Detect which cell encompasses the target text, then output its (X, Y) center coordinate. 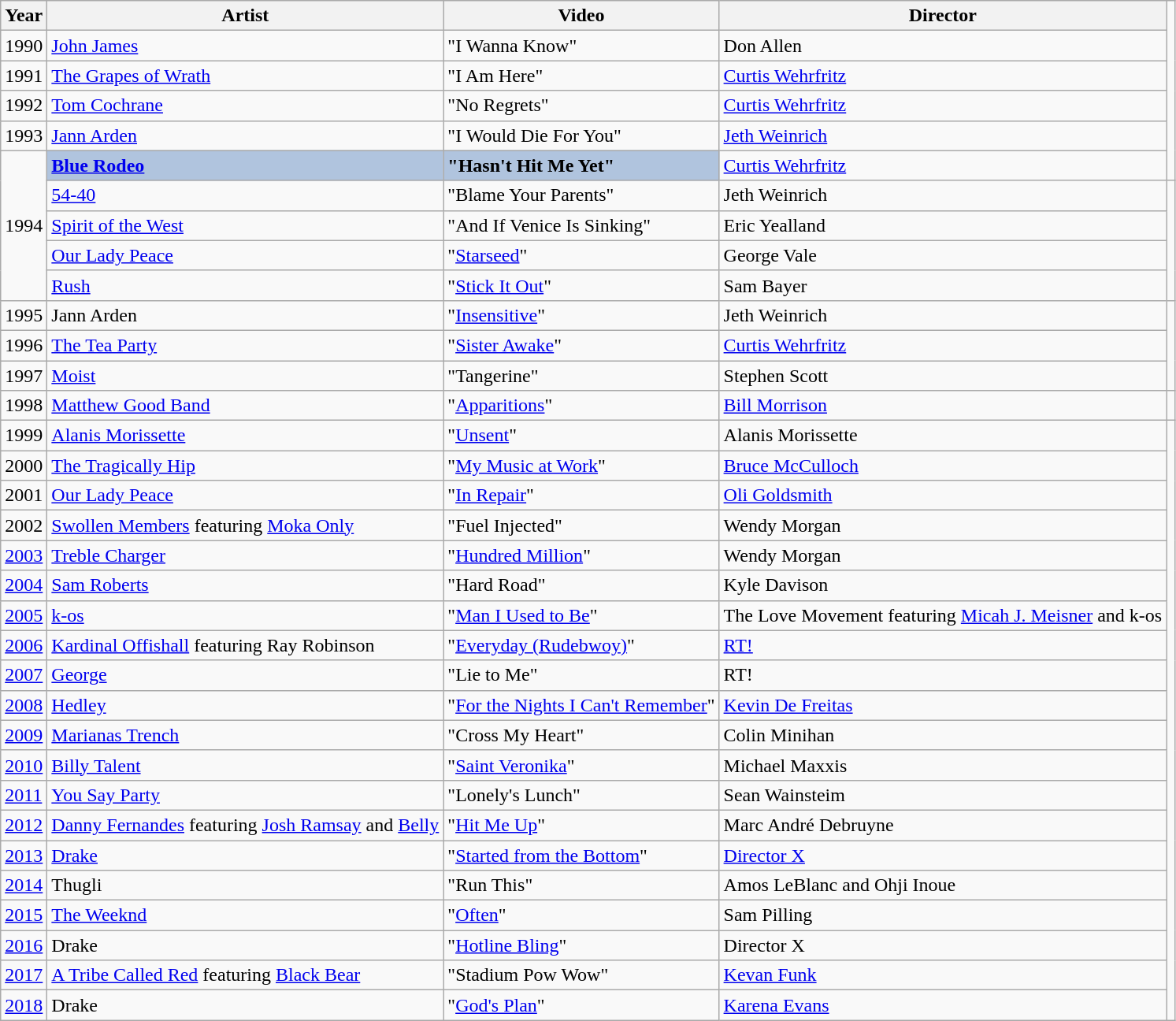
Video (581, 16)
The Weeknd (246, 915)
2008 (24, 705)
"Hotline Bling" (581, 945)
2006 (24, 645)
Marc André Debruyne (943, 825)
Kardinal Offishall featuring Ray Robinson (246, 645)
You Say Party (246, 795)
Thugli (246, 885)
2011 (24, 795)
"Fuel Injected" (581, 525)
2018 (24, 1005)
Marianas Trench (246, 735)
"Apparitions" (581, 406)
"Run This" (581, 885)
Sean Wainsteim (943, 795)
"I Am Here" (581, 76)
"Started from the Bottom" (581, 855)
k-os (246, 615)
Bill Morrison (943, 406)
Oli Goldsmith (943, 496)
A Tribe Called Red featuring Black Bear (246, 975)
1990 (24, 46)
1996 (24, 345)
Tom Cochrane (246, 106)
"Saint Veronika" (581, 765)
Don Allen (943, 46)
Swollen Members featuring Moka Only (246, 525)
The Love Movement featuring Micah J. Meisner and k-os (943, 615)
Stephen Scott (943, 376)
1994 (24, 225)
Danny Fernandes featuring Josh Ramsay and Belly (246, 825)
1998 (24, 406)
"I Wanna Know" (581, 46)
Karena Evans (943, 1005)
Kyle Davison (943, 585)
Treble Charger (246, 555)
"Stadium Pow Wow" (581, 975)
1991 (24, 76)
2004 (24, 585)
"I Would Die For You" (581, 136)
George (246, 675)
"Sister Awake" (581, 345)
Michael Maxxis (943, 765)
"Lonely's Lunch" (581, 795)
2016 (24, 945)
Amos LeBlanc and Ohji Inoue (943, 885)
2014 (24, 885)
2005 (24, 615)
Hedley (246, 705)
"For the Nights I Can't Remember" (581, 705)
"Tangerine" (581, 376)
Billy Talent (246, 765)
2009 (24, 735)
"No Regrets" (581, 106)
Sam Pilling (943, 915)
2015 (24, 915)
Bruce McCulloch (943, 466)
1995 (24, 315)
Spirit of the West (246, 225)
"Hundred Million" (581, 555)
Kevin De Freitas (943, 705)
Sam Roberts (246, 585)
The Grapes of Wrath (246, 76)
"Cross My Heart" (581, 735)
George Vale (943, 255)
1997 (24, 376)
"Stick It Out" (581, 285)
Artist (246, 16)
"And If Venice Is Sinking" (581, 225)
Eric Yealland (943, 225)
Kevan Funk (943, 975)
2000 (24, 466)
2017 (24, 975)
Colin Minihan (943, 735)
2002 (24, 525)
54-40 (246, 195)
Matthew Good Band (246, 406)
"My Music at Work" (581, 466)
"Hard Road" (581, 585)
Moist (246, 376)
2001 (24, 496)
2003 (24, 555)
Year (24, 16)
1993 (24, 136)
2007 (24, 675)
"Hit Me Up" (581, 825)
"Man I Used to Be" (581, 615)
2013 (24, 855)
"Often" (581, 915)
"Insensitive" (581, 315)
Director (943, 16)
1999 (24, 436)
Blue Rodeo (246, 165)
"God's Plan" (581, 1005)
"Unsent" (581, 436)
Sam Bayer (943, 285)
"Blame Your Parents" (581, 195)
"Everyday (Rudebwoy)" (581, 645)
The Tea Party (246, 345)
"Lie to Me" (581, 675)
2010 (24, 765)
"Starseed" (581, 255)
John James (246, 46)
1992 (24, 106)
"Hasn't Hit Me Yet" (581, 165)
The Tragically Hip (246, 466)
Rush (246, 285)
2012 (24, 825)
"In Repair" (581, 496)
